Output the [x, y] coordinate of the center of the cell containing the given text.  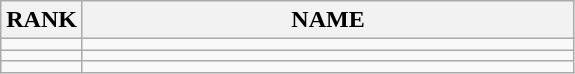
NAME [328, 20]
RANK [42, 20]
